Detect which cell encompasses the target text, then output its (X, Y) center coordinate. 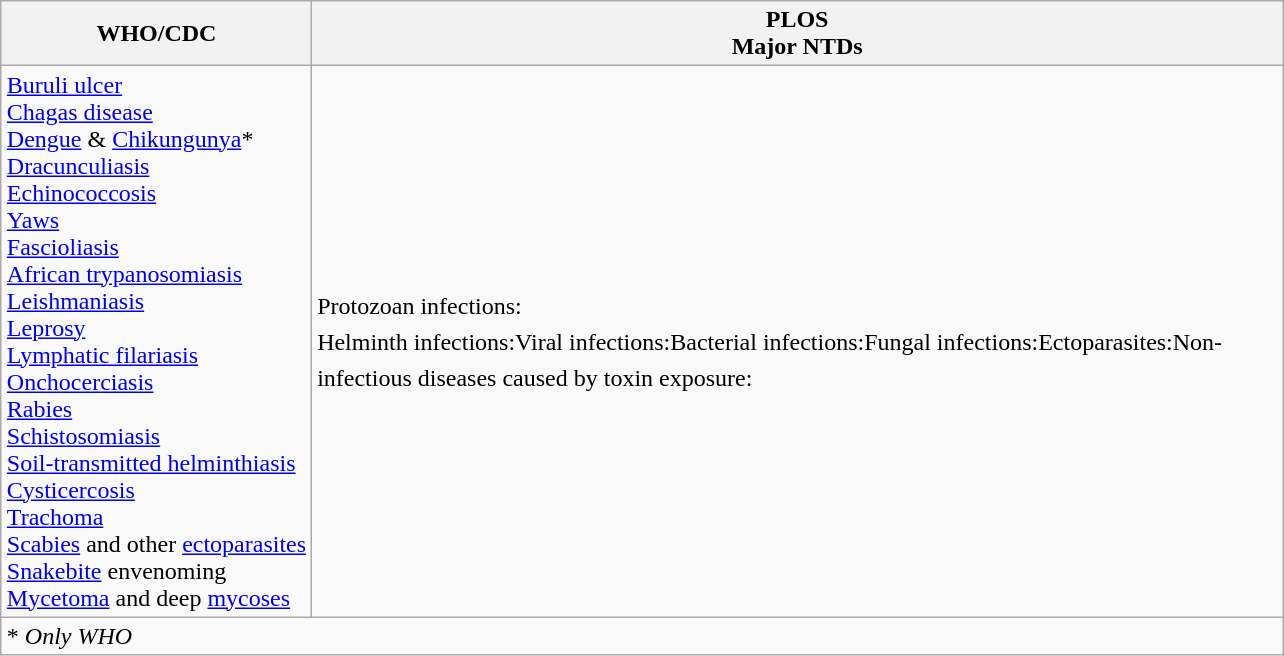
WHO/CDC (156, 34)
* Only WHO (642, 636)
PLOSMajor NTDs (798, 34)
